Detect which cell encompasses the target text, then output its (x, y) center coordinate. 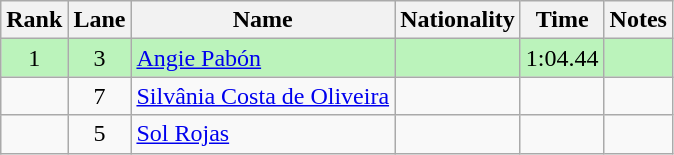
Notes (638, 20)
3 (100, 58)
1 (34, 58)
Time (562, 20)
Nationality (458, 20)
Name (263, 20)
1:04.44 (562, 58)
Angie Pabón (263, 58)
7 (100, 96)
Sol Rojas (263, 134)
Silvânia Costa de Oliveira (263, 96)
5 (100, 134)
Rank (34, 20)
Lane (100, 20)
